Identify which cell holds the provided text, then report its [x, y] central coordinate. 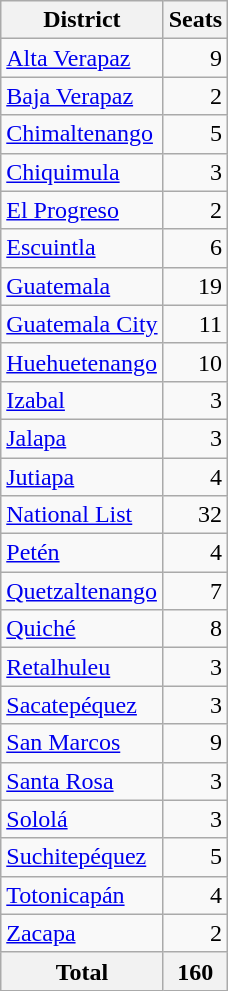
Sacatepéquez [82, 705]
Petén [82, 553]
Suchitepéquez [82, 857]
Escuintla [82, 248]
Seats [195, 20]
11 [195, 324]
160 [195, 971]
Quiché [82, 629]
Baja Verapaz [82, 96]
Zacapa [82, 933]
Jalapa [82, 438]
Izabal [82, 400]
19 [195, 286]
Guatemala City [82, 324]
Santa Rosa [82, 781]
National List [82, 515]
District [82, 20]
Jutiapa [82, 477]
Totonicapán [82, 895]
10 [195, 362]
Guatemala [82, 286]
El Progreso [82, 210]
7 [195, 591]
Huehuetenango [82, 362]
Alta Verapaz [82, 58]
Retalhuleu [82, 667]
Chimaltenango [82, 134]
8 [195, 629]
32 [195, 515]
Sololá [82, 819]
Chiquimula [82, 172]
San Marcos [82, 743]
6 [195, 248]
Quetzaltenango [82, 591]
Total [82, 971]
